From the cell containing the given text, extract its center point as [x, y] coordinate. 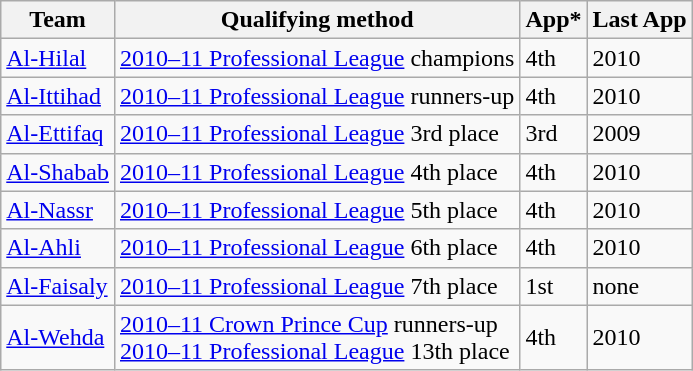
1st [554, 286]
2010–11 Professional League 6th place [316, 248]
Qualifying method [316, 20]
2010–11 Professional League 3rd place [316, 134]
2010–11 Professional League 5th place [316, 210]
Team [58, 20]
App* [554, 20]
2010–11 Professional League 4th place [316, 172]
2010–11 Professional League runners-up [316, 96]
2010–11 Professional League 7th place [316, 286]
Al-Ettifaq [58, 134]
Al-Wehda [58, 338]
Al-Ahli [58, 248]
2010–11 Crown Prince Cup runners-up2010–11 Professional League 13th place [316, 338]
Al-Ittihad [58, 96]
Al-Faisaly [58, 286]
2010–11 Professional League champions [316, 58]
2009 [640, 134]
Al-Shabab [58, 172]
Al-Hilal [58, 58]
none [640, 286]
Al-Nassr [58, 210]
3rd [554, 134]
Last App [640, 20]
